Determine the (X, Y) coordinate at the center of the cell enclosing the given text.  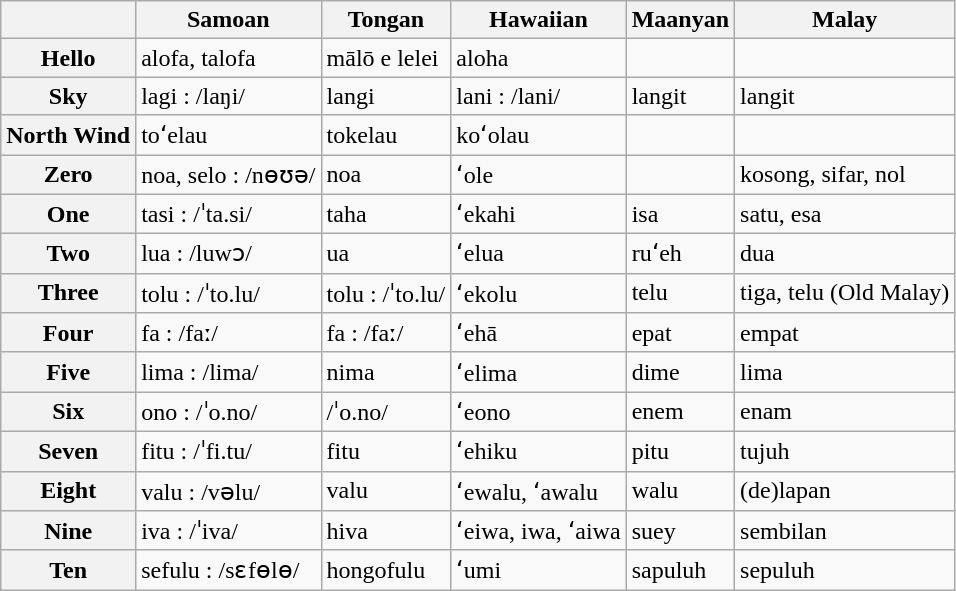
valu : /vəlu/ (228, 491)
/ˈo.no/ (386, 412)
ʻekahi (538, 214)
ʻewalu, ʻawalu (538, 491)
Three (68, 293)
Sky (68, 96)
ʻehā (538, 333)
Tongan (386, 20)
ʻumi (538, 570)
Samoan (228, 20)
(de)lapan (845, 491)
Hello (68, 58)
dua (845, 254)
hiva (386, 531)
Eight (68, 491)
kosong, sifar, nol (845, 174)
lua : /luwɔ/ (228, 254)
dime (680, 372)
sepuluh (845, 570)
noa, selo : /nɵʊə/ (228, 174)
tasi : /ˈta.si/ (228, 214)
Two (68, 254)
sefulu : /sɛfɵlɵ/ (228, 570)
aloha (538, 58)
sembilan (845, 531)
lima : /lima/ (228, 372)
tokelau (386, 135)
epat (680, 333)
Malay (845, 20)
suey (680, 531)
lani : /lani/ (538, 96)
telu (680, 293)
fitu : /ˈfi.tu/ (228, 451)
ʻeono (538, 412)
isa (680, 214)
pitu (680, 451)
ua (386, 254)
Four (68, 333)
ʻeiwa, iwa, ʻaiwa (538, 531)
tiga, telu (Old Malay) (845, 293)
ʻehiku (538, 451)
North Wind (68, 135)
nima (386, 372)
Maanyan (680, 20)
mālō e lelei (386, 58)
One (68, 214)
enam (845, 412)
valu (386, 491)
walu (680, 491)
alofa, talofa (228, 58)
iva : /ˈiva/ (228, 531)
enem (680, 412)
sapuluh (680, 570)
tujuh (845, 451)
langi (386, 96)
ruʻeh (680, 254)
Five (68, 372)
koʻolau (538, 135)
fitu (386, 451)
toʻelau (228, 135)
ʻelua (538, 254)
Hawaiian (538, 20)
lagi : /laŋi/ (228, 96)
Six (68, 412)
lima (845, 372)
satu, esa (845, 214)
Ten (68, 570)
empat (845, 333)
ʻekolu (538, 293)
Seven (68, 451)
Nine (68, 531)
ʻelima (538, 372)
noa (386, 174)
Zero (68, 174)
ʻole (538, 174)
taha (386, 214)
ono : /ˈo.no/ (228, 412)
hongofulu (386, 570)
